Return (x, y) of the center of cell containing provided text 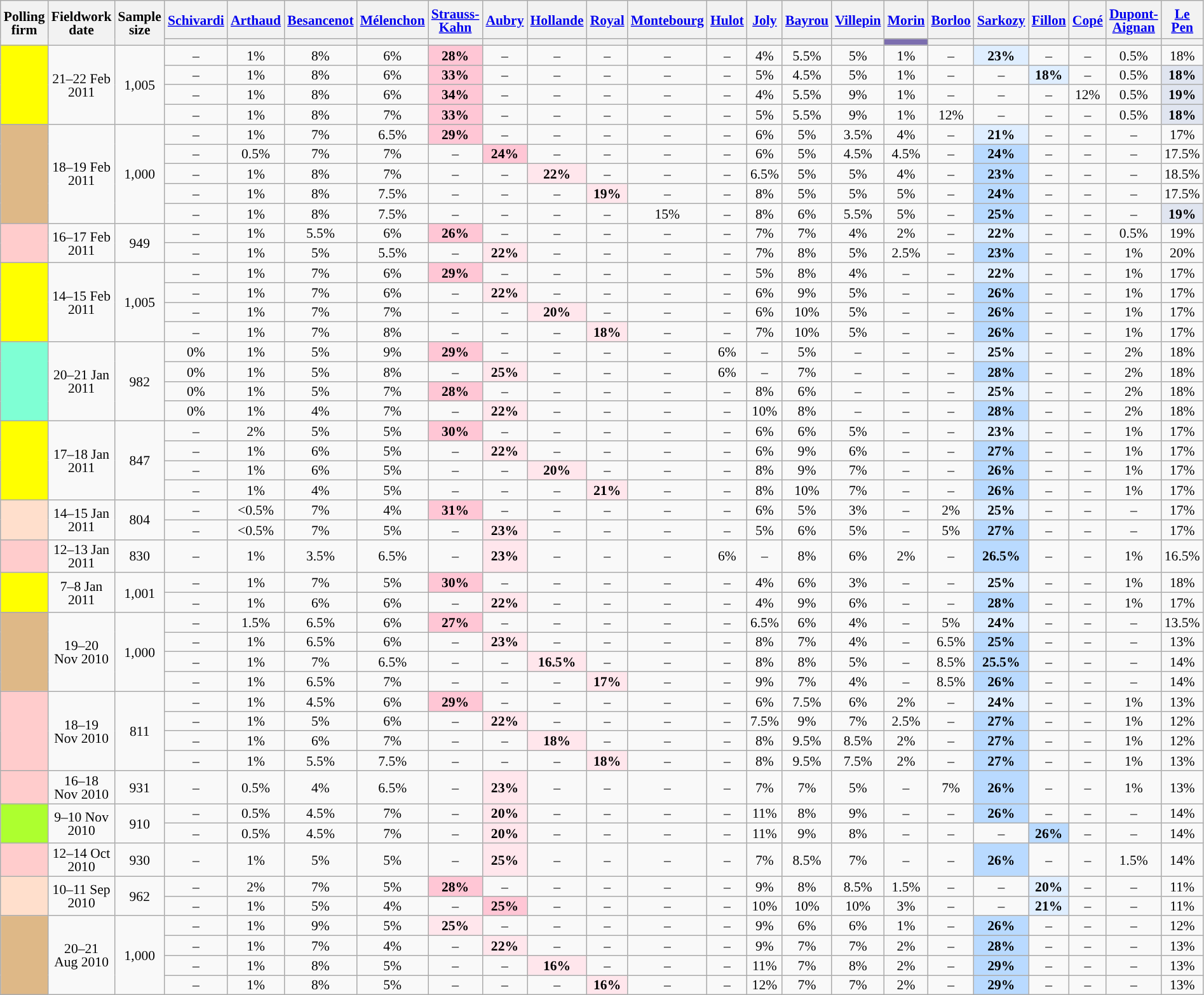
811 (140, 731)
Villepin (858, 20)
26.5% (1001, 556)
34% (456, 95)
Polling firm (24, 23)
Fillon (1049, 20)
1,001 (140, 593)
Montebourg (667, 20)
16–17 Feb 2011 (81, 243)
Joly (765, 20)
Arthaud (255, 20)
20–21 Jan 2011 (81, 381)
10–11 Sep 2010 (81, 896)
Le Pen (1182, 20)
21–22 Feb 2011 (81, 85)
Hulot (727, 20)
Aubry (504, 20)
18.5% (1182, 174)
Hollande (557, 20)
Morin (906, 20)
25.5% (1001, 662)
847 (140, 461)
14–15 Jan 2011 (81, 520)
Bayrou (807, 20)
Strauss-Kahn (456, 20)
14–15 Feb 2011 (81, 302)
Dupont-Aignan (1133, 20)
830 (140, 556)
930 (140, 860)
7–8 Jan 2011 (81, 593)
Copé (1088, 20)
910 (140, 823)
Samplesize (140, 23)
9–10 Nov 2010 (81, 823)
31% (456, 510)
19–20 Nov 2010 (81, 652)
18–19 Nov 2010 (81, 731)
Borloo (950, 20)
16–18 Nov 2010 (81, 787)
982 (140, 381)
Mélenchon (393, 20)
15% (667, 213)
931 (140, 787)
Fieldwork date (81, 23)
Sarkozy (1001, 20)
18–19 Feb 2011 (81, 174)
949 (140, 243)
12–13 Jan 2011 (81, 556)
12–14 Oct 2010 (81, 860)
17–18 Jan 2011 (81, 461)
Royal (607, 20)
804 (140, 520)
Schivardi (196, 20)
Besancenot (320, 20)
962 (140, 896)
13.5% (1182, 623)
20–21 Aug 2010 (81, 956)
